From the cell containing the given text, extract its center point as [x, y] coordinate. 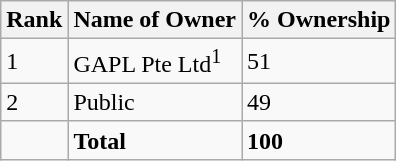
49 [319, 102]
Public [155, 102]
Name of Owner [155, 20]
51 [319, 62]
2 [34, 102]
GAPL Pte Ltd1 [155, 62]
Total [155, 140]
100 [319, 140]
% Ownership [319, 20]
Rank [34, 20]
1 [34, 62]
